Find where the given text appears and provide that cell's center as [x, y] coordinate. 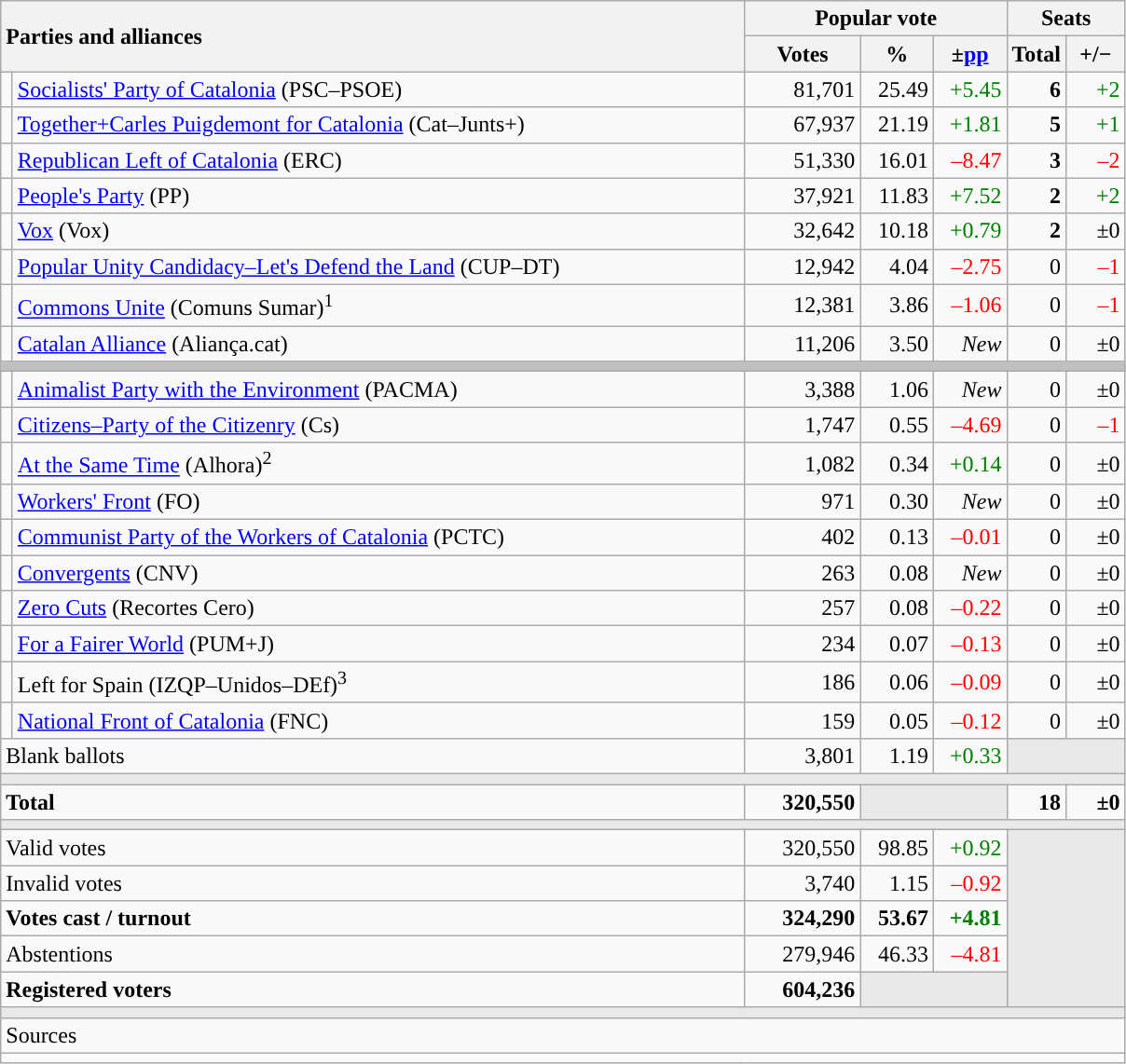
For a Fairer World (PUM+J) [378, 644]
–0.12 [969, 720]
+/− [1096, 54]
11.83 [897, 196]
1,747 [803, 425]
Registered voters [373, 989]
+0.33 [969, 757]
Socialists' Party of Catalonia (PSC–PSOE) [378, 89]
–2.75 [969, 266]
32,642 [803, 231]
3,740 [803, 883]
Communist Party of the Workers of Catalonia (PCTC) [378, 538]
1.15 [897, 883]
+5.45 [969, 89]
National Front of Catalonia (FNC) [378, 720]
Catalan Alliance (Aliança.cat) [378, 344]
3.86 [897, 306]
Popular Unity Candidacy–Let's Defend the Land (CUP–DT) [378, 266]
Republican Left of Catalonia (ERC) [378, 160]
186 [803, 682]
+0.79 [969, 231]
Animalist Party with the Environment (PACMA) [378, 389]
3.50 [897, 344]
–4.81 [969, 954]
53.67 [897, 919]
263 [803, 573]
Together+Carles Puigdemont for Catalonia (Cat–Junts+) [378, 125]
–0.92 [969, 883]
Invalid votes [373, 883]
21.19 [897, 125]
Votes [803, 54]
604,236 [803, 989]
Votes cast / turnout [373, 919]
0.06 [897, 682]
12,942 [803, 266]
67,937 [803, 125]
Workers' Front (FO) [378, 502]
0.05 [897, 720]
971 [803, 502]
–1.06 [969, 306]
1.06 [897, 389]
Sources [563, 1035]
Parties and alliances [373, 36]
±pp [969, 54]
3,801 [803, 757]
16.01 [897, 160]
3 [1037, 160]
+1.81 [969, 125]
98.85 [897, 848]
3,388 [803, 389]
11,206 [803, 344]
0.34 [897, 464]
46.33 [897, 954]
234 [803, 644]
81,701 [803, 89]
–0.13 [969, 644]
37,921 [803, 196]
–8.47 [969, 160]
Commons Unite (Comuns Sumar)1 [378, 306]
0.30 [897, 502]
1,082 [803, 464]
–4.69 [969, 425]
Seats [1066, 19]
–0.22 [969, 608]
Convergents (CNV) [378, 573]
257 [803, 608]
% [897, 54]
–2 [1096, 160]
51,330 [803, 160]
Zero Cuts (Recortes Cero) [378, 608]
6 [1037, 89]
12,381 [803, 306]
5 [1037, 125]
159 [803, 720]
Vox (Vox) [378, 231]
0.07 [897, 644]
+4.81 [969, 919]
10.18 [897, 231]
Abstentions [373, 954]
0.13 [897, 538]
Citizens–Party of the Citizenry (Cs) [378, 425]
4.04 [897, 266]
0.55 [897, 425]
At the Same Time (Alhora)2 [378, 464]
+0.14 [969, 464]
–0.09 [969, 682]
324,290 [803, 919]
25.49 [897, 89]
279,946 [803, 954]
Popular vote [876, 19]
18 [1037, 802]
Valid votes [373, 848]
Left for Spain (IZQP–Unidos–DEf)3 [378, 682]
People's Party (PP) [378, 196]
402 [803, 538]
+0.92 [969, 848]
+1 [1096, 125]
Blank ballots [373, 757]
–0.01 [969, 538]
1.19 [897, 757]
+7.52 [969, 196]
